Identify which cell holds the provided text, then report its (X, Y) central coordinate. 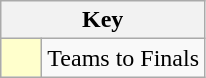
Teams to Finals (124, 58)
Key (103, 20)
